Scan for the cell matching the given text and deliver its (x, y) coordinate at center. 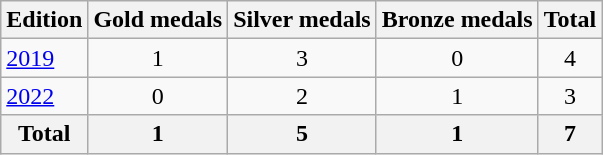
Bronze medals (457, 20)
Gold medals (158, 20)
Silver medals (302, 20)
Edition (44, 20)
2 (302, 96)
2019 (44, 58)
2022 (44, 96)
4 (570, 58)
7 (570, 134)
5 (302, 134)
